Search for the cell housing the specified text and yield its [x, y] center coordinate. 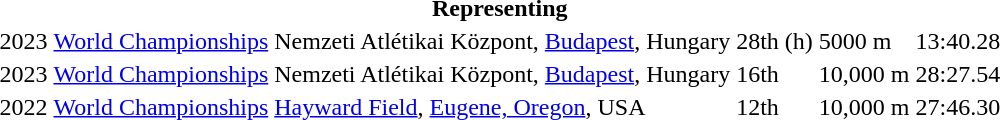
28th (h) [775, 41]
5000 m [864, 41]
10,000 m [864, 74]
16th [775, 74]
